Output the [X, Y] coordinate of the center of the cell containing the given text.  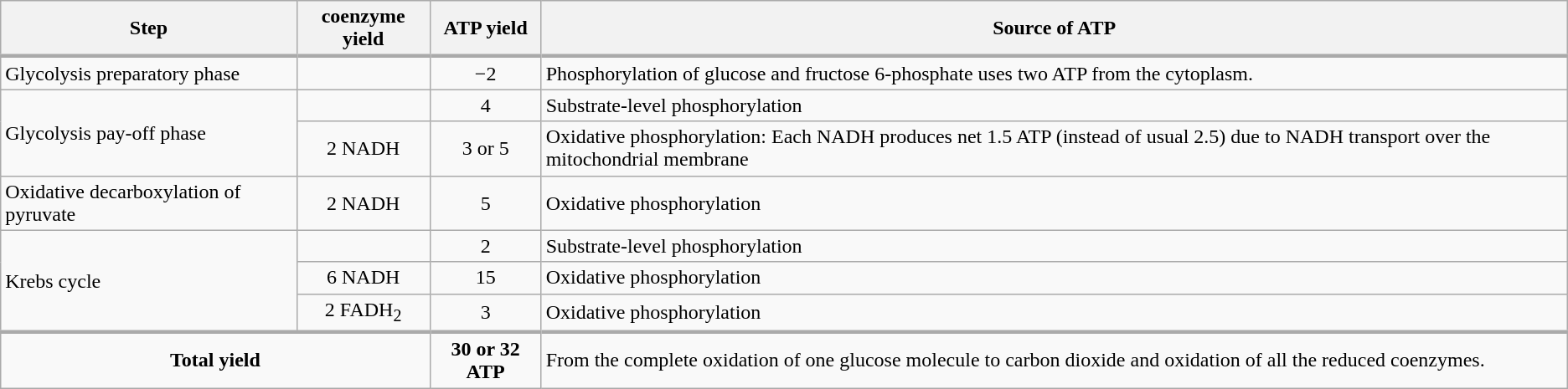
5 [486, 202]
2 FADH2 [364, 313]
Step [149, 28]
15 [486, 278]
Glycolysis preparatory phase [149, 73]
2 [486, 246]
Oxidative phosphorylation: Each NADH produces net 1.5 ATP (instead of usual 2.5) due to NADH transport over the mitochondrial membrane [1054, 149]
4 [486, 105]
ATP yield [486, 28]
Total yield [215, 360]
Phosphorylation of glucose and fructose 6-phosphate uses two ATP from the cytoplasm. [1054, 73]
3 [486, 313]
From the complete oxidation of one glucose molecule to carbon dioxide and oxidation of all the reduced coenzymes. [1054, 360]
30 or 32 ATP [486, 360]
6 NADH [364, 278]
Krebs cycle [149, 281]
Glycolysis pay-off phase [149, 132]
Source of ATP [1054, 28]
Oxidative decarboxylation of pyruvate [149, 202]
−2 [486, 73]
3 or 5 [486, 149]
coenzyme yield [364, 28]
